Output the (X, Y) coordinate of the center of the cell containing the given text.  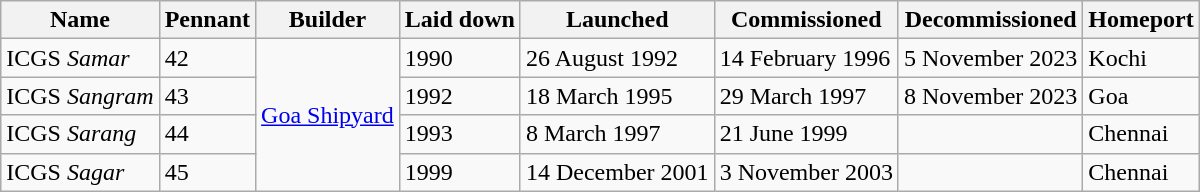
45 (207, 172)
8 November 2023 (990, 96)
18 March 1995 (617, 96)
26 August 1992 (617, 58)
21 June 1999 (806, 134)
5 November 2023 (990, 58)
ICGS Sarang (80, 134)
14 February 1996 (806, 58)
ICGS Samar (80, 58)
1999 (460, 172)
ICGS Sangram (80, 96)
1993 (460, 134)
Goa (1141, 96)
ICGS Sagar (80, 172)
Laid down (460, 20)
29 March 1997 (806, 96)
1990 (460, 58)
14 December 2001 (617, 172)
Name (80, 20)
Decommissioned (990, 20)
1992 (460, 96)
Kochi (1141, 58)
Goa Shipyard (328, 115)
Homeport (1141, 20)
42 (207, 58)
43 (207, 96)
Pennant (207, 20)
44 (207, 134)
3 November 2003 (806, 172)
Builder (328, 20)
Launched (617, 20)
8 March 1997 (617, 134)
Commissioned (806, 20)
